Provide the [X, Y] coordinate of the cell's center where the given text is located.  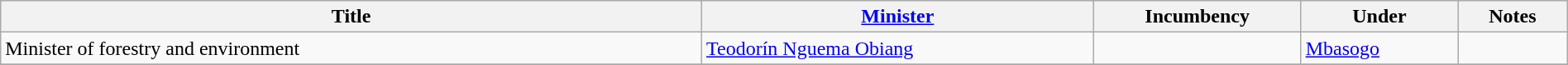
Incumbency [1198, 17]
Under [1379, 17]
Teodorín Nguema Obiang [898, 48]
Notes [1513, 17]
Mbasogo [1379, 48]
Minister [898, 17]
Title [351, 17]
Minister of forestry and environment [351, 48]
